Locate the cell with the specified text and output its [X, Y] center coordinate. 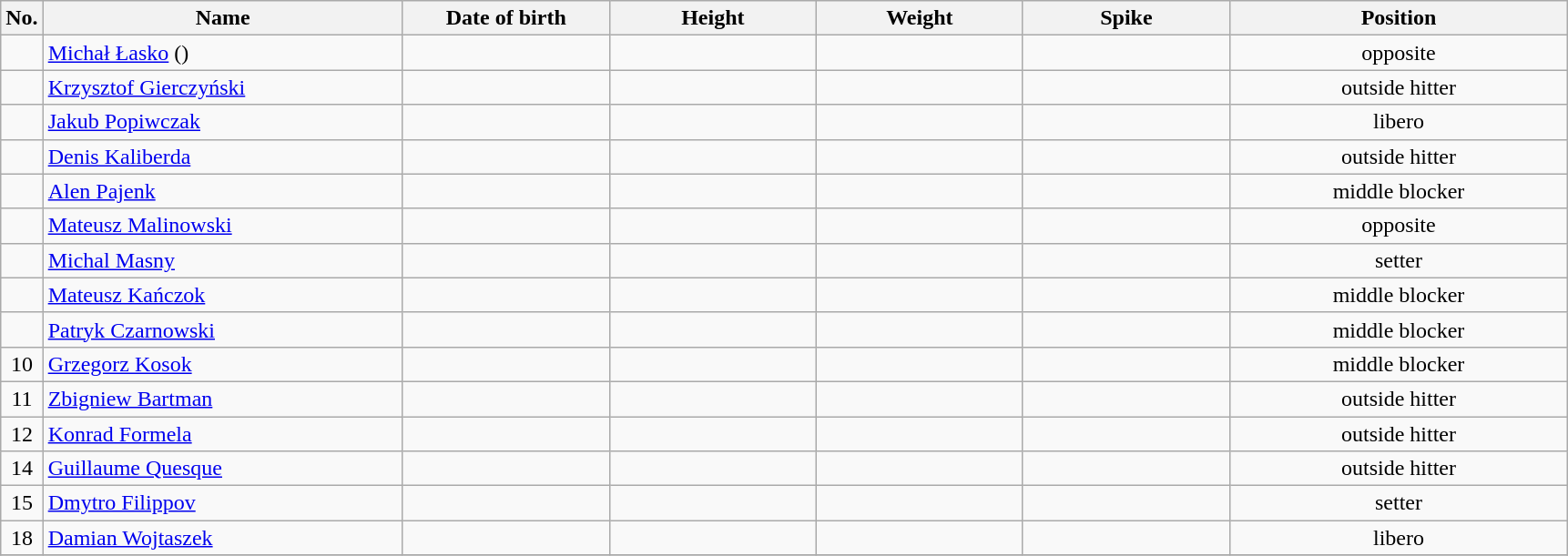
Spike [1125, 18]
Mateusz Malinowski [222, 226]
18 [22, 538]
14 [22, 469]
Krzysztof Gierczyński [222, 87]
Konrad Formela [222, 434]
Date of birth [506, 18]
12 [22, 434]
Zbigniew Bartman [222, 399]
Weight [920, 18]
15 [22, 503]
Position [1399, 18]
Michał Łasko () [222, 53]
Patryk Czarnowski [222, 329]
10 [22, 364]
Jakub Popiwczak [222, 122]
Grzegorz Kosok [222, 364]
Damian Wojtaszek [222, 538]
Name [222, 18]
Denis Kaliberda [222, 157]
Guillaume Quesque [222, 469]
No. [22, 18]
Height [712, 18]
11 [22, 399]
Dmytro Filippov [222, 503]
Alen Pajenk [222, 191]
Mateusz Kańczok [222, 295]
Michal Masny [222, 260]
